Pinpoint the cell where the given text exists, returning its (x, y) midpoint coordinate. 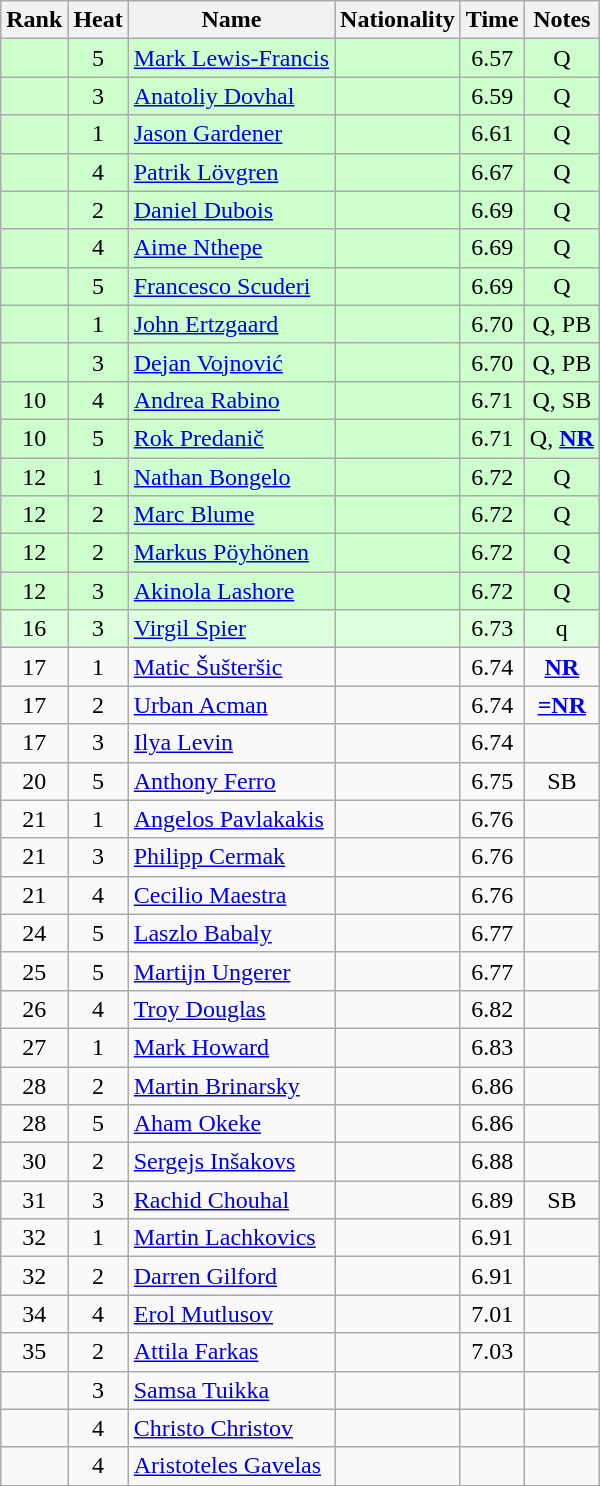
Ilya Levin (231, 743)
Laszlo Babaly (231, 933)
Nationality (398, 20)
Notes (562, 20)
Virgil Spier (231, 629)
Samsa Tuikka (231, 1390)
Dejan Vojnović (231, 362)
Daniel Dubois (231, 210)
Mark Lewis-Francis (231, 58)
Anthony Ferro (231, 781)
Heat (98, 20)
Erol Mutlusov (231, 1314)
Attila Farkas (231, 1352)
Time (492, 20)
Rank (34, 20)
q (562, 629)
Name (231, 20)
NR (562, 667)
Q, NR (562, 438)
Urban Acman (231, 705)
Jason Gardener (231, 134)
6.75 (492, 781)
Martin Lachkovics (231, 1238)
31 (34, 1200)
6.59 (492, 96)
Christo Christov (231, 1428)
Rachid Chouhal (231, 1200)
Akinola Lashore (231, 591)
Angelos Pavlakakis (231, 819)
Marc Blume (231, 515)
Aham Okeke (231, 1124)
Martijn Ungerer (231, 971)
26 (34, 1009)
34 (34, 1314)
6.67 (492, 172)
7.01 (492, 1314)
Martin Brinarsky (231, 1085)
Nathan Bongelo (231, 477)
Philipp Cermak (231, 857)
6.73 (492, 629)
Darren Gilford (231, 1276)
Cecilio Maestra (231, 895)
24 (34, 933)
Rok Predanič (231, 438)
25 (34, 971)
35 (34, 1352)
Matic Šušteršic (231, 667)
6.61 (492, 134)
6.82 (492, 1009)
Markus Pöyhönen (231, 553)
27 (34, 1047)
Sergejs Inšakovs (231, 1162)
Francesco Scuderi (231, 286)
Aime Nthepe (231, 248)
Andrea Rabino (231, 400)
6.57 (492, 58)
Troy Douglas (231, 1009)
Q, SB (562, 400)
Aristoteles Gavelas (231, 1466)
Mark Howard (231, 1047)
7.03 (492, 1352)
16 (34, 629)
Patrik Lövgren (231, 172)
John Ertzgaard (231, 324)
6.89 (492, 1200)
=NR (562, 705)
6.83 (492, 1047)
30 (34, 1162)
20 (34, 781)
Anatoliy Dovhal (231, 96)
6.88 (492, 1162)
